Scan for the cell matching the given text and deliver its [x, y] coordinate at center. 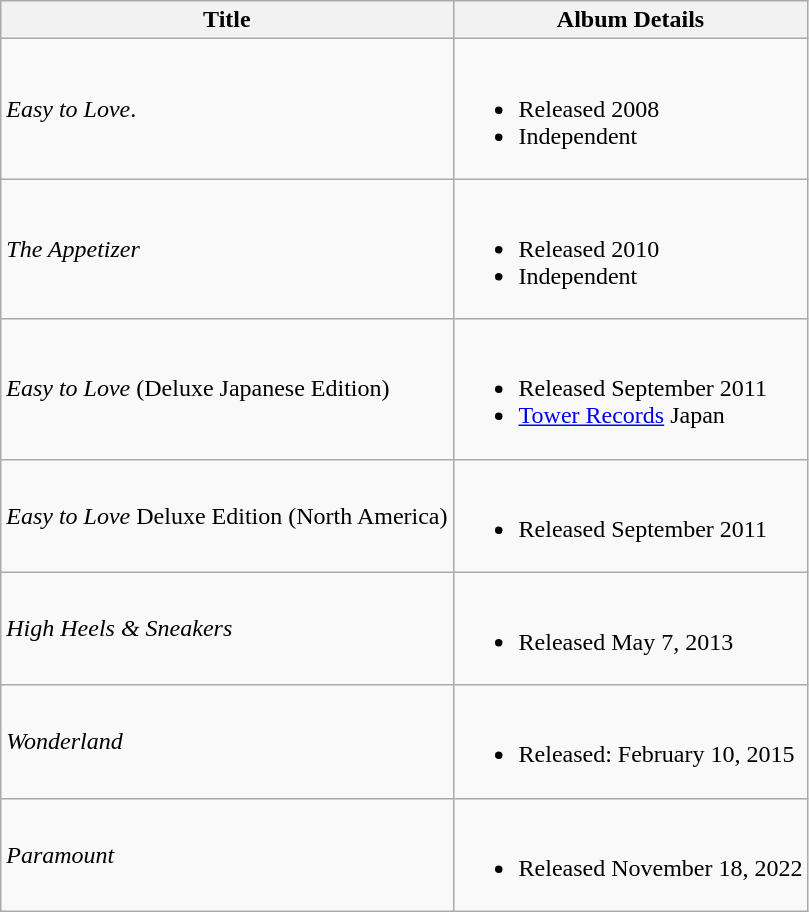
Title [227, 20]
Album Details [630, 20]
Released: February 10, 2015 [630, 742]
Released September 2011 [630, 516]
Released September 2011Tower Records Japan [630, 389]
Easy to Love. [227, 109]
Easy to Love Deluxe Edition (North America) [227, 516]
Released November 18, 2022 [630, 854]
Wonderland [227, 742]
The Appetizer [227, 249]
Paramount [227, 854]
Released May 7, 2013 [630, 628]
Released 2008Independent [630, 109]
Released 2010Independent [630, 249]
Easy to Love (Deluxe Japanese Edition) [227, 389]
High Heels & Sneakers [227, 628]
